From the cell containing the given text, extract its center point as [X, Y] coordinate. 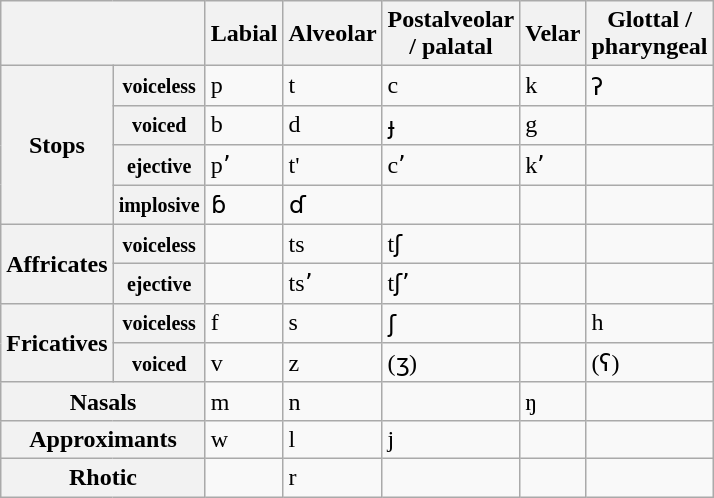
d [332, 125]
m [244, 401]
k [553, 86]
Affricates [57, 264]
c [451, 86]
j [451, 439]
Postalveolar/ palatal [451, 34]
Rhotic [104, 477]
s [332, 323]
ts [332, 244]
Approximants [104, 439]
ʔ [650, 86]
b [244, 125]
tʃ [451, 244]
w [244, 439]
p [244, 86]
ɟ [451, 125]
implosive [159, 204]
tsʼ [332, 284]
Labial [244, 34]
Velar [553, 34]
Alveolar [332, 34]
Glottal /pharyngeal [650, 34]
(ʕ) [650, 363]
Fricatives [57, 342]
ŋ [553, 401]
h [650, 323]
z [332, 363]
kʼ [553, 165]
l [332, 439]
Nasals [104, 401]
r [332, 477]
f [244, 323]
ɓ [244, 204]
g [553, 125]
cʼ [451, 165]
tʃʼ [451, 284]
pʼ [244, 165]
t [332, 86]
ʃ [451, 323]
v [244, 363]
Stops [57, 145]
n [332, 401]
t' [332, 165]
(ʒ) [451, 363]
ɗ [332, 204]
